Detect which cell encompasses the target text, then output its [x, y] center coordinate. 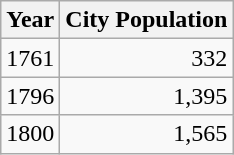
City Population [146, 20]
1761 [30, 58]
1796 [30, 96]
332 [146, 58]
1,395 [146, 96]
1,565 [146, 134]
Year [30, 20]
1800 [30, 134]
